Find where the given text appears and provide that cell's center as [X, Y] coordinate. 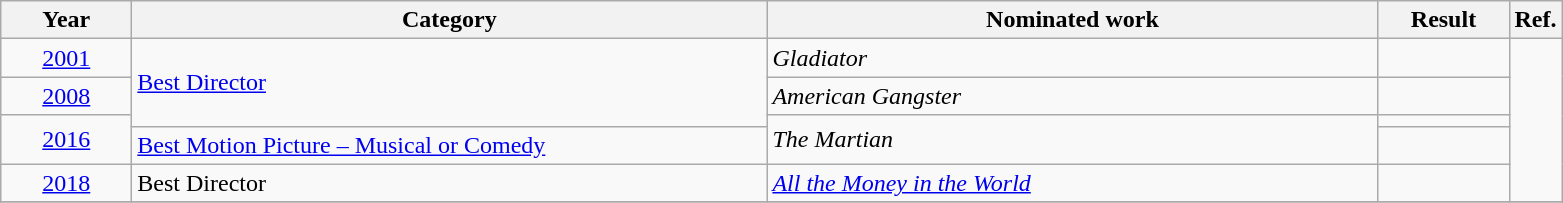
2016 [66, 140]
2001 [66, 58]
Best Motion Picture – Musical or Comedy [450, 145]
Result [1444, 20]
Gladiator [1072, 58]
2018 [66, 183]
Nominated work [1072, 20]
2008 [66, 96]
Category [450, 20]
The Martian [1072, 140]
All the Money in the World [1072, 183]
Ref. [1536, 20]
American Gangster [1072, 96]
Year [66, 20]
